Provide the (x, y) coordinate of the cell's center where the given text is located.  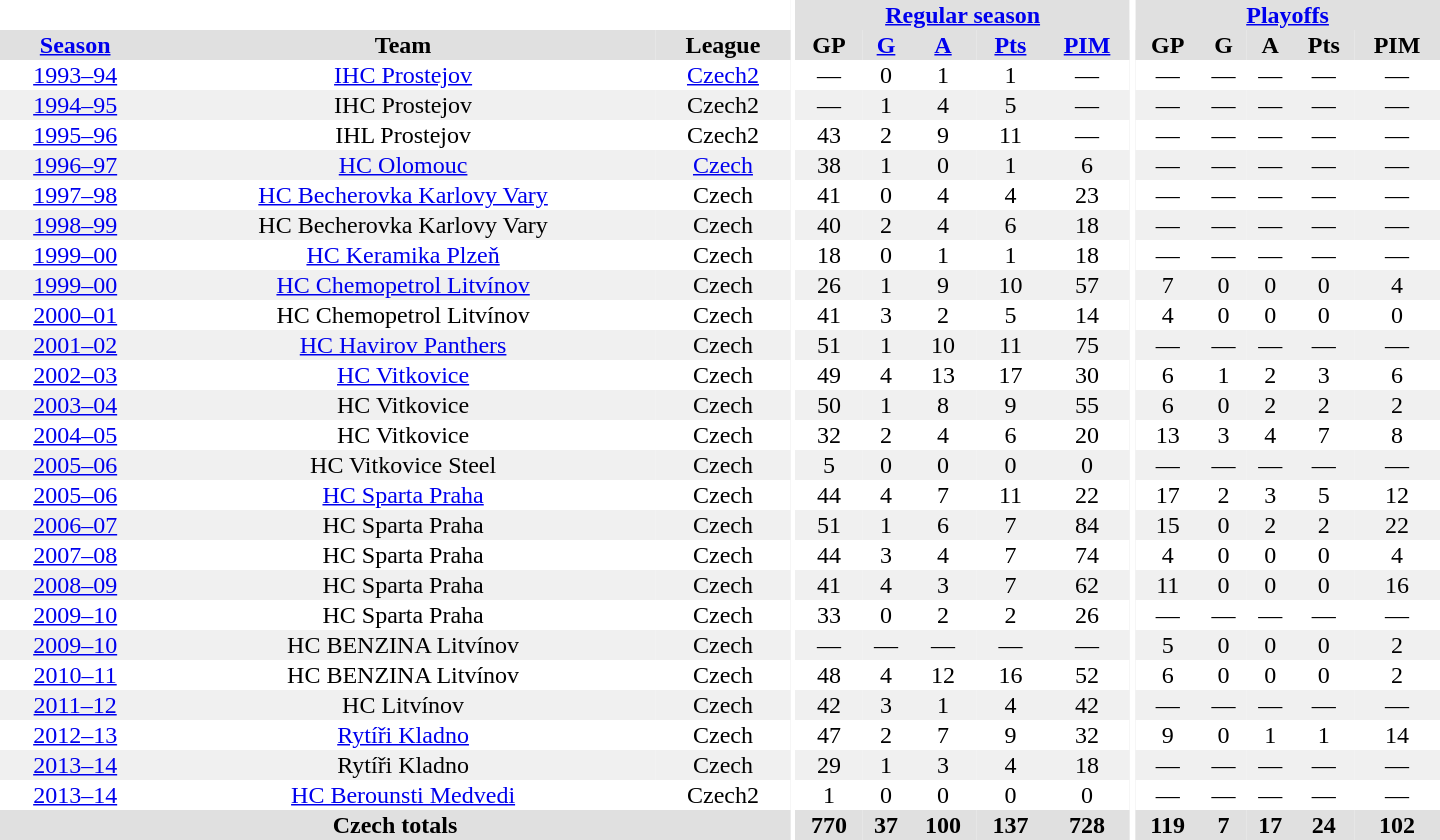
2008–09 (75, 585)
2000–01 (75, 315)
IHL Prostejov (403, 135)
1993–94 (75, 75)
29 (828, 765)
1997–98 (75, 195)
HC Berounsti Medvedi (403, 795)
Regular season (962, 15)
74 (1087, 555)
57 (1087, 285)
20 (1087, 435)
33 (828, 615)
HC Olomouc (403, 165)
50 (828, 405)
37 (886, 825)
2012–13 (75, 735)
2002–03 (75, 375)
137 (1010, 825)
HC Vitkovice Steel (403, 465)
1995–96 (75, 135)
728 (1087, 825)
48 (828, 675)
HC Keramika Plzeň (403, 255)
75 (1087, 345)
League (723, 45)
62 (1087, 585)
119 (1168, 825)
84 (1087, 525)
2001–02 (75, 345)
Team (403, 45)
100 (942, 825)
1994–95 (75, 105)
2004–05 (75, 435)
HC Havirov Panthers (403, 345)
Season (75, 45)
30 (1087, 375)
2007–08 (75, 555)
770 (828, 825)
Playoffs (1288, 15)
HC Litvínov (403, 705)
2006–07 (75, 525)
43 (828, 135)
55 (1087, 405)
Czech totals (395, 825)
23 (1087, 195)
40 (828, 225)
47 (828, 735)
1996–97 (75, 165)
2010–11 (75, 675)
38 (828, 165)
24 (1324, 825)
52 (1087, 675)
15 (1168, 525)
49 (828, 375)
102 (1397, 825)
1998–99 (75, 225)
2003–04 (75, 405)
2011–12 (75, 705)
